Pinpoint the cell where the given text exists, returning its (X, Y) midpoint coordinate. 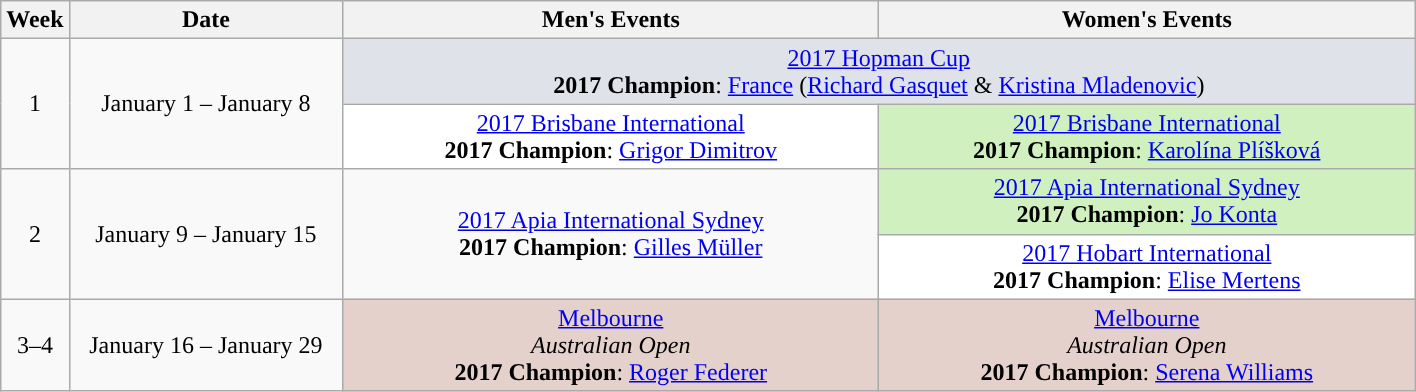
2017 Brisbane International2017 Champion: Karolína Plíšková (1147, 136)
Week (35, 20)
Women's Events (1147, 20)
2017 Hopman Cup 2017 Champion: France (Richard Gasquet & Kristina Mladenovic) (879, 72)
Melbourne Australian Open2017 Champion: Roger Federer (611, 345)
2017 Apia International Sydney 2017 Champion: Jo Konta (1147, 202)
3–4 (35, 345)
Men's Events (611, 20)
1 (35, 104)
2017 Apia International Sydney 2017 Champion: Gilles Müller (611, 234)
January 16 – January 29 (206, 345)
Melbourne Australian Open2017 Champion: Serena Williams (1147, 345)
Date (206, 20)
January 9 – January 15 (206, 234)
2017 Hobart International 2017 Champion: Elise Mertens (1147, 266)
2 (35, 234)
2017 Brisbane International 2017 Champion: Grigor Dimitrov (611, 136)
January 1 – January 8 (206, 104)
